Pinpoint the cell where the given text exists, returning its (x, y) midpoint coordinate. 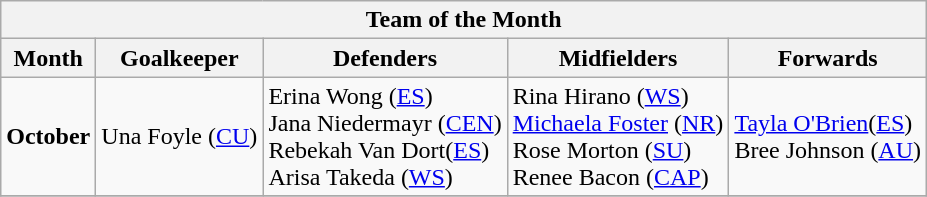
Tayla O'Brien(ES)Bree Johnson (AU) (828, 136)
Forwards (828, 58)
Team of the Month (464, 20)
Erina Wong (ES)Jana Niedermayr (CEN)Rebekah Van Dort(ES)Arisa Takeda (WS) (385, 136)
Midfielders (618, 58)
Defenders (385, 58)
Month (48, 58)
Una Foyle (CU) (180, 136)
Rina Hirano (WS)Michaela Foster (NR)Rose Morton (SU)Renee Bacon (CAP) (618, 136)
Goalkeeper (180, 58)
October (48, 136)
